Search for the cell housing the specified text and yield its (x, y) center coordinate. 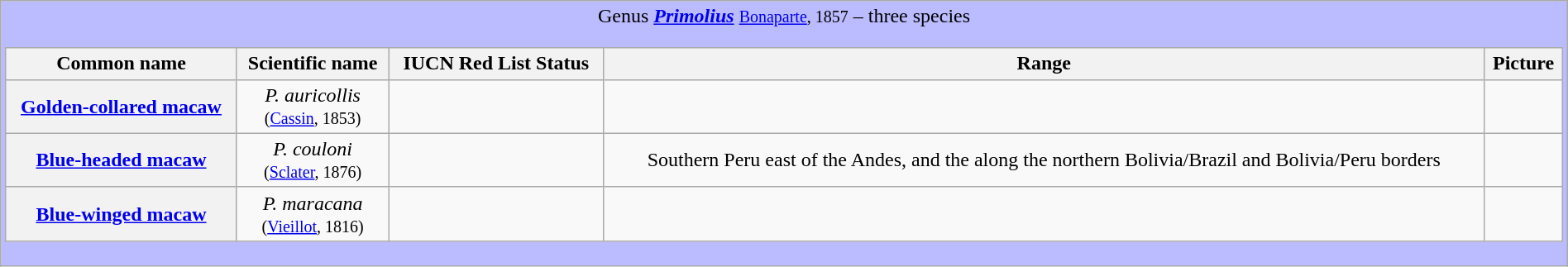
Blue-headed macaw (121, 160)
P. maracana (Vieillot, 1816) (313, 213)
IUCN Red List Status (496, 64)
Picture (1523, 64)
Blue-winged macaw (121, 213)
Scientific name (313, 64)
Range (1044, 64)
Common name (121, 64)
Southern Peru east of the Andes, and the along the northern Bolivia/Brazil and Bolivia/Peru borders (1044, 160)
P. couloni (Sclater, 1876) (313, 160)
P. auricollis (Cassin, 1853) (313, 106)
Golden-collared macaw (121, 106)
